Output the [x, y] coordinate of the center of the cell containing the given text.  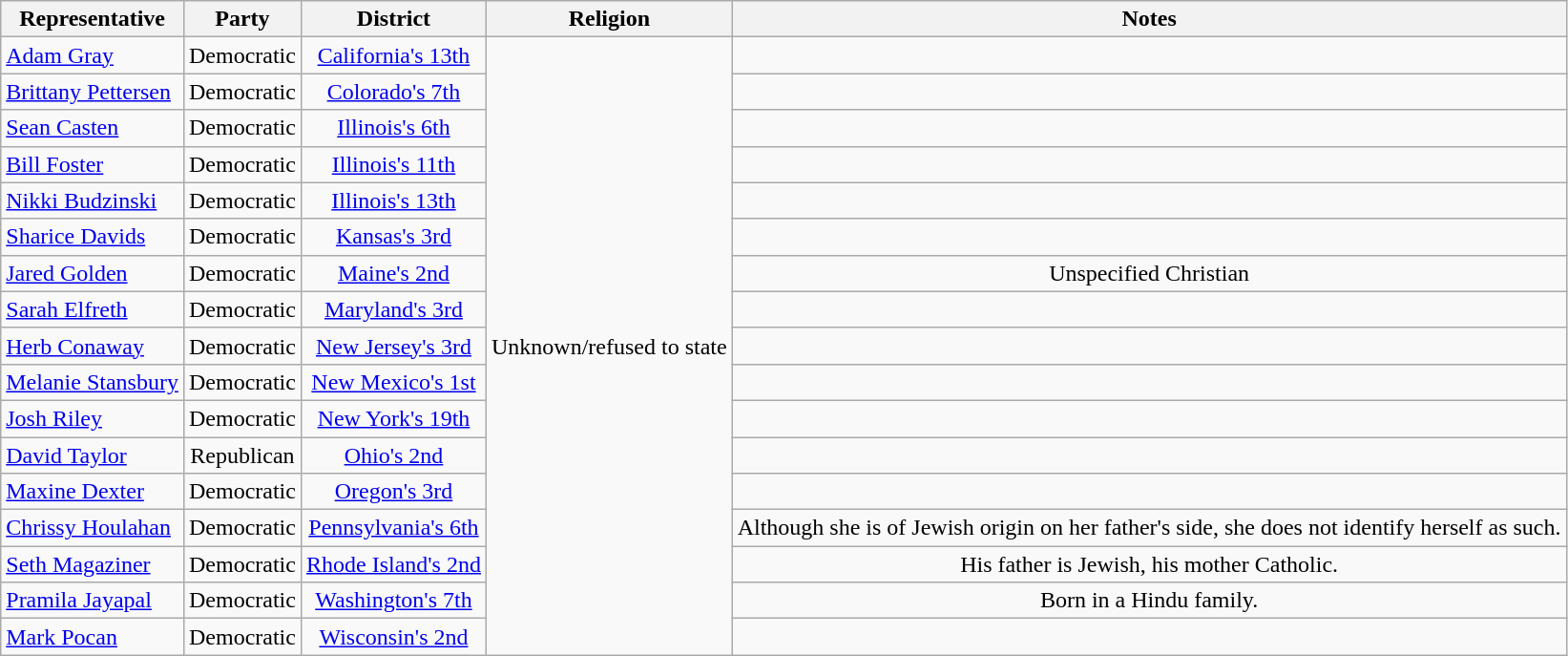
Although she is of Jewish origin on her father's side, she does not identify herself as such. [1149, 528]
Colorado's 7th [393, 92]
Mark Pocan [93, 637]
Pramila Jayapal [93, 601]
Pennsylvania's 6th [393, 528]
New Jersey's 3rd [393, 346]
David Taylor [93, 455]
Republican [242, 455]
Josh Riley [93, 418]
Sean Casten [93, 128]
Unknown/refused to state [609, 346]
California's 13th [393, 55]
Herb Conaway [93, 346]
Illinois's 6th [393, 128]
Sharice Davids [93, 237]
Born in a Hindu family. [1149, 601]
Representative [93, 19]
Chrissy Houlahan [93, 528]
Maxine Dexter [93, 492]
Brittany Pettersen [93, 92]
Adam Gray [93, 55]
Religion [609, 19]
Sarah Elfreth [93, 309]
Notes [1149, 19]
Nikki Budzinski [93, 201]
Oregon's 3rd [393, 492]
Seth Magaziner [93, 564]
Wisconsin's 2nd [393, 637]
Bill Foster [93, 164]
Illinois's 13th [393, 201]
Ohio's 2nd [393, 455]
Kansas's 3rd [393, 237]
New Mexico's 1st [393, 382]
New York's 19th [393, 418]
Washington's 7th [393, 601]
Illinois's 11th [393, 164]
Jared Golden [93, 273]
Rhode Island's 2nd [393, 564]
Unspecified Christian [1149, 273]
Party [242, 19]
Maine's 2nd [393, 273]
Maryland's 3rd [393, 309]
His father is Jewish, his mother Catholic. [1149, 564]
District [393, 19]
Melanie Stansbury [93, 382]
